Determine the [X, Y] coordinate at the center of the cell enclosing the given text.  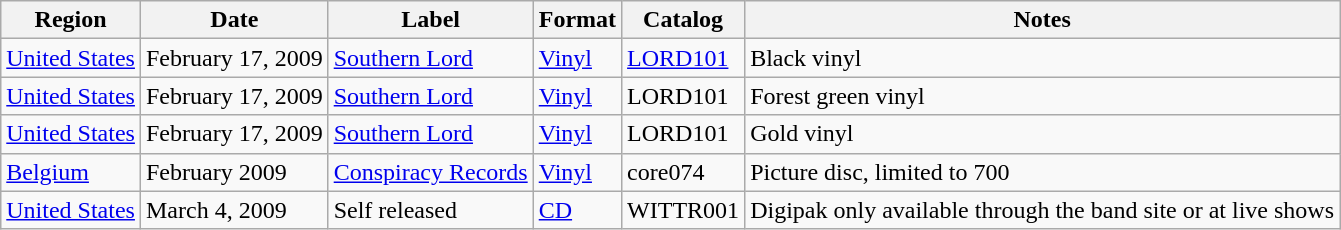
Notes [1042, 20]
CD [577, 210]
Gold vinyl [1042, 134]
core074 [684, 172]
February 2009 [234, 172]
Date [234, 20]
Digipak only available through the band site or at live shows [1042, 210]
March 4, 2009 [234, 210]
Label [430, 20]
Region [71, 20]
Conspiracy Records [430, 172]
Belgium [71, 172]
Black vinyl [1042, 58]
Picture disc, limited to 700 [1042, 172]
Format [577, 20]
Self released [430, 210]
WITTR001 [684, 210]
Catalog [684, 20]
Forest green vinyl [1042, 96]
